Extract the [X, Y] coordinate from the center of the cell holding the provided text.  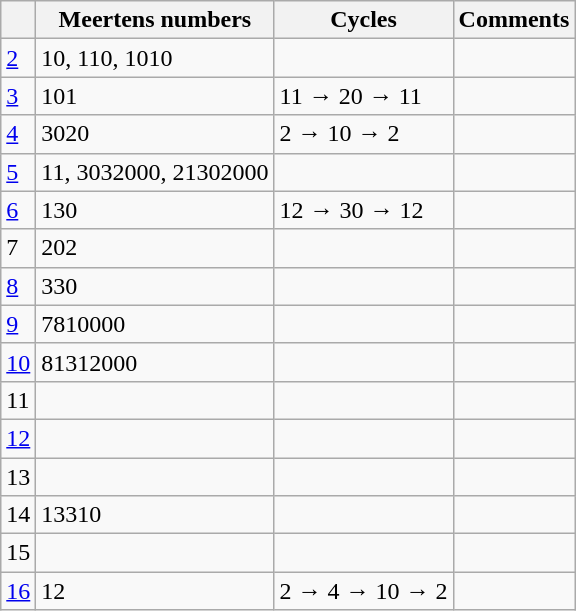
14 [18, 515]
6 [18, 210]
Meertens numbers [155, 20]
5 [18, 172]
4 [18, 134]
81312000 [155, 362]
3020 [155, 134]
16 [18, 591]
8 [18, 286]
11, 3032000, 21302000 [155, 172]
10 [18, 362]
2 → 10 → 2 [364, 134]
2 [18, 58]
13 [18, 477]
Comments [514, 20]
7 [18, 248]
7810000 [155, 324]
130 [155, 210]
Cycles [364, 20]
11 [18, 400]
12 → 30 → 12 [364, 210]
11 → 20 → 11 [364, 96]
10, 110, 1010 [155, 58]
3 [18, 96]
15 [18, 553]
101 [155, 96]
2 → 4 → 10 → 2 [364, 591]
9 [18, 324]
13310 [155, 515]
330 [155, 286]
202 [155, 248]
